Provide the (X, Y) coordinate of the cell's center where the given text is located.  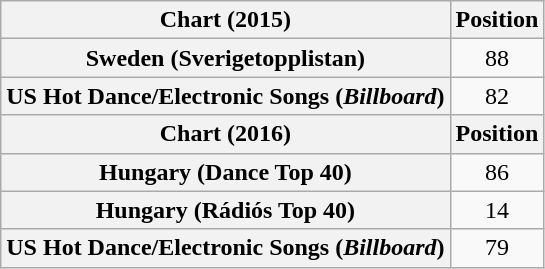
Chart (2016) (226, 134)
Hungary (Dance Top 40) (226, 172)
79 (497, 248)
Chart (2015) (226, 20)
86 (497, 172)
Hungary (Rádiós Top 40) (226, 210)
Sweden (Sverigetopplistan) (226, 58)
14 (497, 210)
88 (497, 58)
82 (497, 96)
